Detect which cell encompasses the target text, then output its (X, Y) center coordinate. 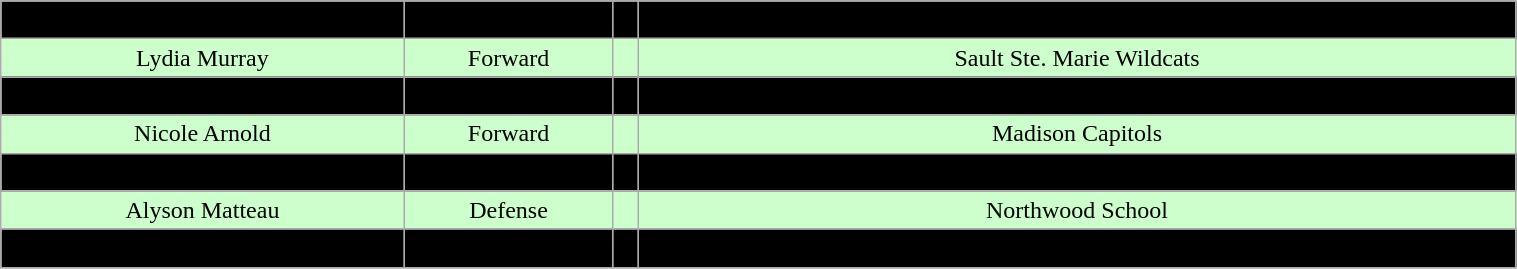
Ottawa Jr. Senators (1077, 248)
Cailey Hutchison (202, 96)
Nicole Arnold (202, 134)
Madison Capitols (1077, 134)
French National Team (1077, 172)
Carly Jackson (202, 20)
Sault Ste. Marie Wildcats (1077, 58)
Cumberland County Blues Jr. B (Male) (1077, 20)
Estelle Duvin (202, 172)
Lydia Murray (202, 58)
Goalie (508, 20)
Alyson Matteau (202, 210)
Cassidy Herman (202, 248)
